For the text-containing cell, return its midpoint in (X, Y) coordinate format. 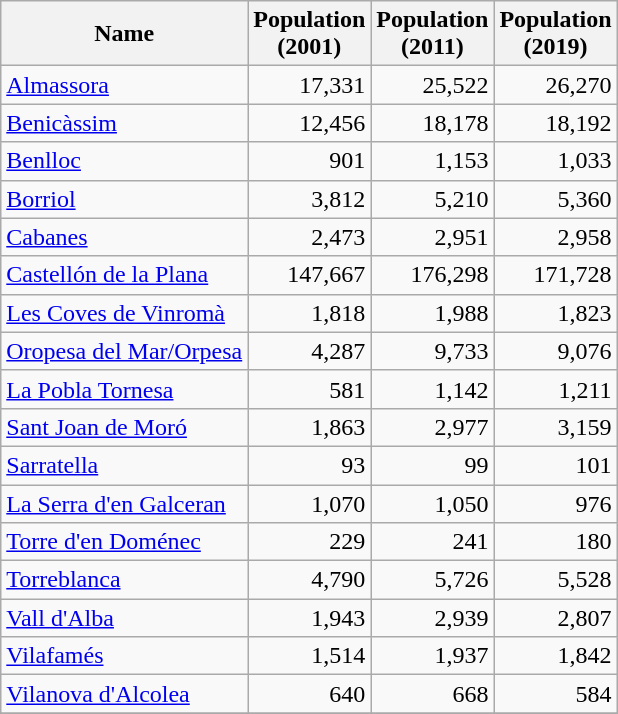
2,807 (556, 618)
2,939 (432, 618)
4,287 (310, 351)
171,728 (556, 275)
976 (556, 503)
Torreblanca (124, 580)
La Serra d'en Galceran (124, 503)
581 (310, 389)
241 (432, 542)
Sant Joan de Moró (124, 427)
1,153 (432, 161)
Torre d'en Doménec (124, 542)
5,528 (556, 580)
Population(2011) (432, 34)
4,790 (310, 580)
Vilanova d'Alcolea (124, 694)
3,812 (310, 199)
901 (310, 161)
25,522 (432, 85)
La Pobla Tornesa (124, 389)
26,270 (556, 85)
5,360 (556, 199)
Vall d'Alba (124, 618)
1,863 (310, 427)
17,331 (310, 85)
Castellón de la Plana (124, 275)
Benicàssim (124, 123)
9,733 (432, 351)
1,943 (310, 618)
1,937 (432, 656)
Cabanes (124, 237)
3,159 (556, 427)
101 (556, 465)
584 (556, 694)
Benlloc (124, 161)
1,823 (556, 313)
2,977 (432, 427)
1,988 (432, 313)
1,142 (432, 389)
1,514 (310, 656)
99 (432, 465)
1,818 (310, 313)
Borriol (124, 199)
18,178 (432, 123)
1,211 (556, 389)
176,298 (432, 275)
668 (432, 694)
93 (310, 465)
9,076 (556, 351)
Population(2001) (310, 34)
5,210 (432, 199)
Population(2019) (556, 34)
1,050 (432, 503)
5,726 (432, 580)
2,951 (432, 237)
147,667 (310, 275)
640 (310, 694)
180 (556, 542)
18,192 (556, 123)
Vilafamés (124, 656)
229 (310, 542)
2,958 (556, 237)
Oropesa del Mar/Orpesa (124, 351)
2,473 (310, 237)
Les Coves de Vinromà (124, 313)
1,842 (556, 656)
1,033 (556, 161)
1,070 (310, 503)
Name (124, 34)
12,456 (310, 123)
Sarratella (124, 465)
Almassora (124, 85)
